Return the (X, Y) coordinate for the center point of the cell that contains the specified text.  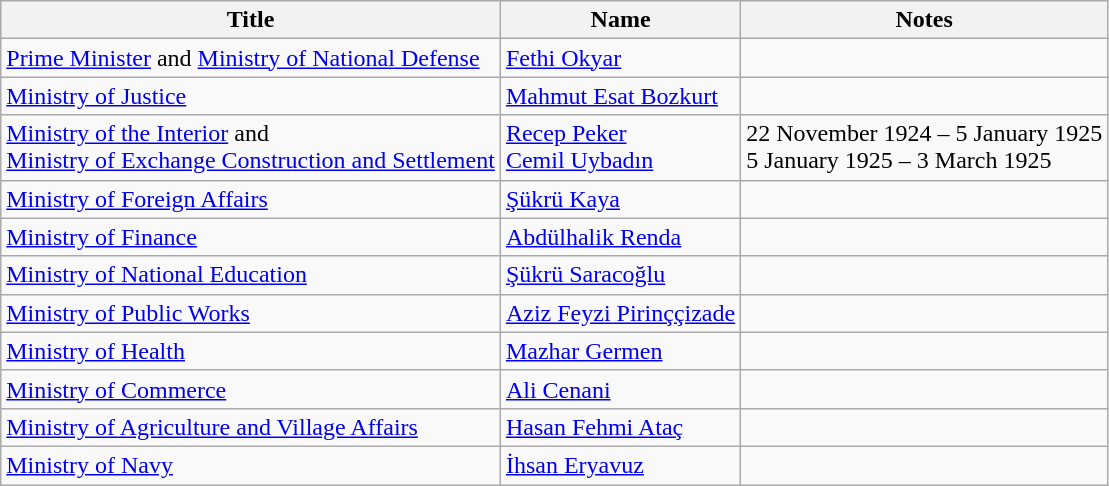
Şükrü Saracoğlu (620, 275)
Name (620, 20)
Mazhar Germen (620, 351)
Ministry of the Interior andMinistry of Exchange Construction and Settlement (251, 148)
Mahmut Esat Bozkurt (620, 96)
Abdülhalik Renda (620, 237)
Ministry of National Education (251, 275)
Aziz Feyzi Pirinççizade (620, 313)
Ministry of Foreign Affairs (251, 199)
Ministry of Public Works (251, 313)
Prime Minister and Ministry of National Defense (251, 58)
Ministry of Commerce (251, 389)
Ministry of Justice (251, 96)
Ministry of Agriculture and Village Affairs (251, 427)
Notes (924, 20)
Ministry of Finance (251, 237)
Ministry of Navy (251, 465)
Hasan Fehmi Ataç (620, 427)
Ministry of Health (251, 351)
Şükrü Kaya (620, 199)
Title (251, 20)
Ali Cenani (620, 389)
22 November 1924 – 5 January 19255 January 1925 – 3 March 1925 (924, 148)
Recep PekerCemil Uybadın (620, 148)
Fethi Okyar (620, 58)
İhsan Eryavuz (620, 465)
